Return the (X, Y) coordinate for the center point of the cell that contains the specified text.  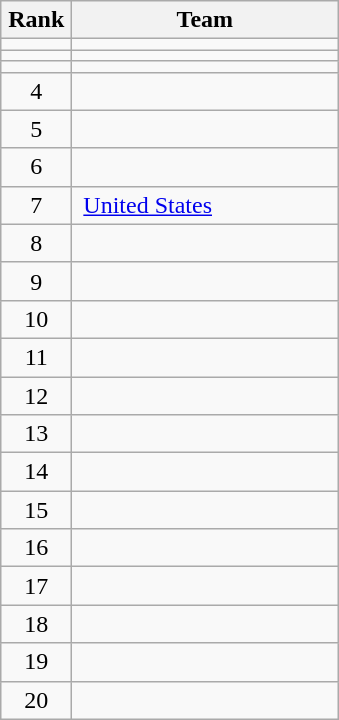
14 (36, 472)
12 (36, 395)
19 (36, 662)
13 (36, 434)
10 (36, 319)
Rank (36, 20)
Team (205, 20)
15 (36, 510)
4 (36, 91)
5 (36, 129)
8 (36, 243)
16 (36, 548)
18 (36, 624)
United States (205, 205)
17 (36, 586)
11 (36, 357)
6 (36, 167)
20 (36, 700)
9 (36, 281)
7 (36, 205)
